Identify which cell holds the provided text, then report its [x, y] central coordinate. 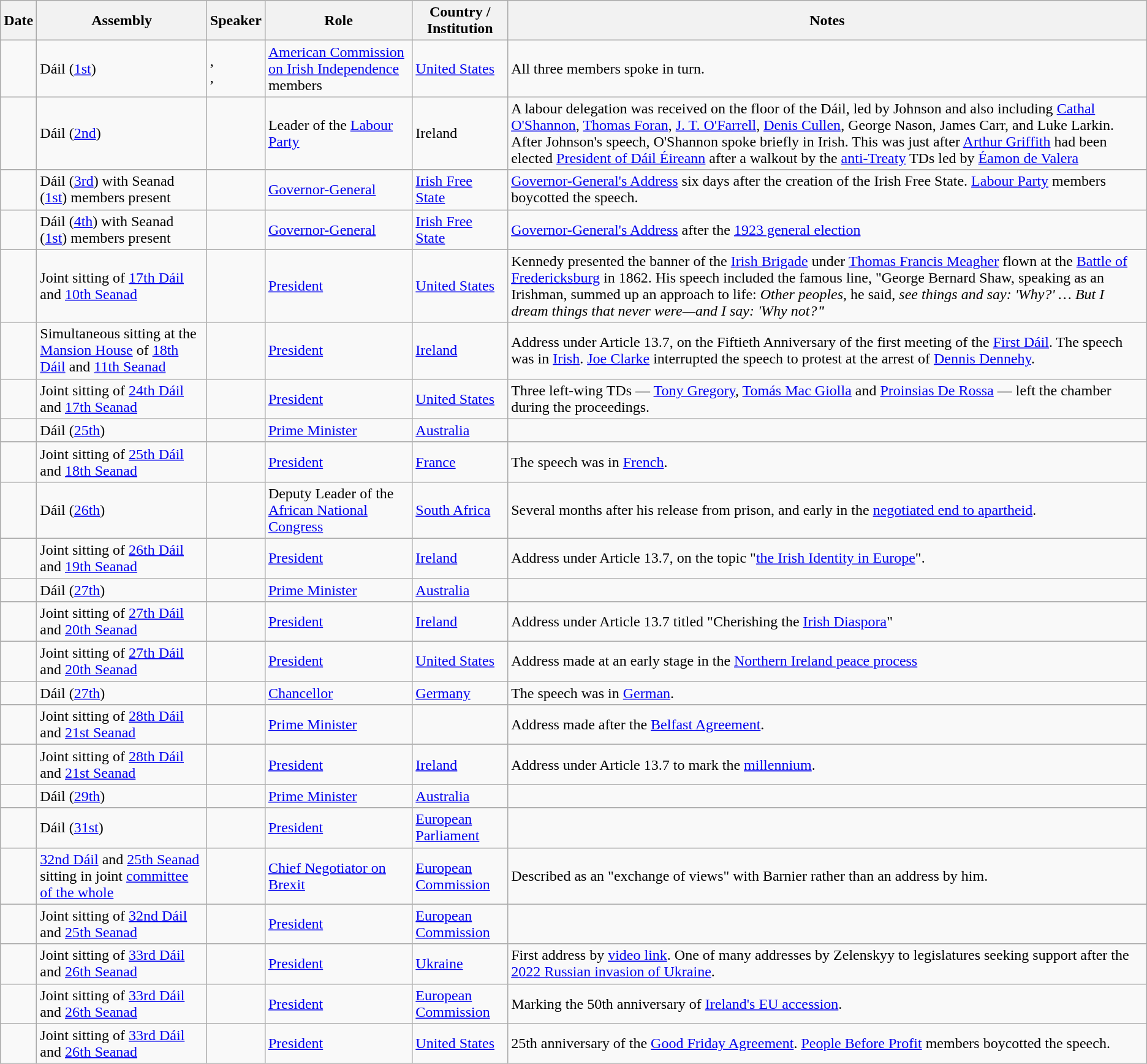
Chief Negotiator on Brexit [338, 876]
Notes [827, 21]
Joint sitting of 17th Dáil and 10th Seanad [122, 286]
The speech was in French. [827, 462]
The speech was in German. [827, 693]
Address made at an early stage in the Northern Ireland peace process [827, 662]
Dáil (25th) [122, 430]
Country /Institution [460, 21]
Chancellor [338, 693]
Governor-General's Address six days after the creation of the Irish Free State. Labour Party members boycotted the speech. [827, 190]
France [460, 462]
Deputy Leader of the African National Congress [338, 510]
Three left-wing TDs — Tony Gregory, Tomás Mac Giolla and Proinsias De Rossa — left the chamber during the proceedings. [827, 398]
Address under Article 13.7 to mark the millennium. [827, 765]
Germany [460, 693]
Marking the 50th anniversary of Ireland's EU accession. [827, 1004]
All three members spoke in turn. [827, 69]
Joint sitting of 25th Dáil and 18th Seanad [122, 462]
Address made after the Belfast Agreement. [827, 724]
Date [18, 21]
Joint sitting of 32nd Dáil and 25th Seanad [122, 924]
Governor-General's Address after the 1923 general election [827, 229]
Dáil (29th) [122, 796]
European Parliament [460, 827]
South Africa [460, 510]
Speaker [235, 21]
Dáil (3rd) with Seanad (1st) members present [122, 190]
Joint sitting of 26th Dáil and 19th Seanad [122, 558]
25th anniversary of the Good Friday Agreement. People Before Profit members boycotted the speech. [827, 1043]
,, [235, 69]
Ukraine [460, 963]
Joint sitting of 24th Dáil and 17th Seanad [122, 398]
Assembly [122, 21]
Address under Article 13.7 titled "Cherishing the Irish Diaspora" [827, 621]
Dáil (31st) [122, 827]
First address by video link. One of many addresses by Zelenskyy to legislatures seeking support after the 2022 Russian invasion of Ukraine. [827, 963]
Role [338, 21]
Dáil (2nd) [122, 134]
Dáil (4th) with Seanad (1st) members present [122, 229]
Dáil (26th) [122, 510]
Simultaneous sitting at the Mansion House of 18th Dáil and 11th Seanad [122, 351]
Described as an "exchange of views" with Barnier rather than an address by him. [827, 876]
Leader of the Labour Party [338, 134]
American Commission on Irish Independence members [338, 69]
Dáil (1st) [122, 69]
Several months after his release from prison, and early in the negotiated end to apartheid. [827, 510]
Address under Article 13.7, on the topic "the Irish Identity in Europe". [827, 558]
32nd Dáil and 25th Seanad sitting in joint committee of the whole [122, 876]
